Output the (x, y) coordinate of the center of the cell containing the given text.  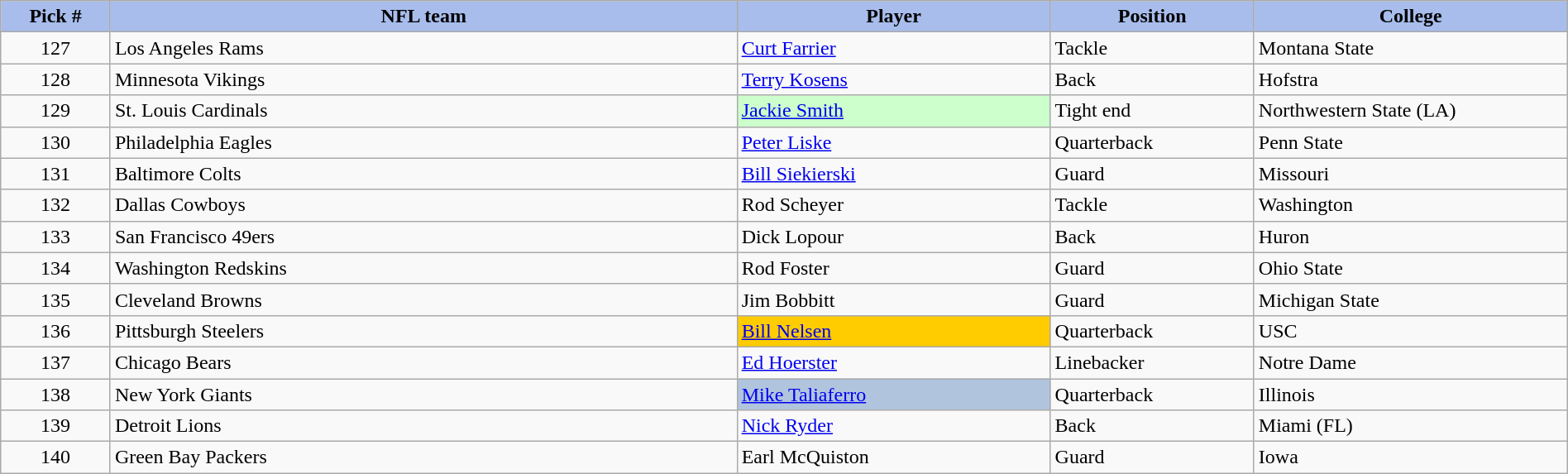
Pittsburgh Steelers (423, 331)
Dallas Cowboys (423, 205)
Baltimore Colts (423, 174)
Nick Ryder (893, 426)
Montana State (1411, 48)
135 (56, 299)
140 (56, 457)
NFL team (423, 17)
Earl McQuiston (893, 457)
Notre Dame (1411, 362)
Cleveland Browns (423, 299)
134 (56, 268)
Penn State (1411, 142)
Minnesota Vikings (423, 79)
130 (56, 142)
137 (56, 362)
Terry Kosens (893, 79)
Curt Farrier (893, 48)
138 (56, 395)
Green Bay Packers (423, 457)
Hofstra (1411, 79)
Bill Siekierski (893, 174)
New York Giants (423, 395)
Huron (1411, 237)
Rod Scheyer (893, 205)
Ed Hoerster (893, 362)
Detroit Lions (423, 426)
Los Angeles Rams (423, 48)
139 (56, 426)
Northwestern State (LA) (1411, 111)
San Francisco 49ers (423, 237)
Chicago Bears (423, 362)
USC (1411, 331)
127 (56, 48)
132 (56, 205)
College (1411, 17)
Washington Redskins (423, 268)
Philadelphia Eagles (423, 142)
136 (56, 331)
129 (56, 111)
128 (56, 79)
Iowa (1411, 457)
Position (1152, 17)
Dick Lopour (893, 237)
Jim Bobbitt (893, 299)
Michigan State (1411, 299)
Ohio State (1411, 268)
Washington (1411, 205)
Pick # (56, 17)
St. Louis Cardinals (423, 111)
Linebacker (1152, 362)
131 (56, 174)
133 (56, 237)
Tight end (1152, 111)
Rod Foster (893, 268)
Missouri (1411, 174)
Miami (FL) (1411, 426)
Mike Taliaferro (893, 395)
Player (893, 17)
Peter Liske (893, 142)
Bill Nelsen (893, 331)
Illinois (1411, 395)
Jackie Smith (893, 111)
